Output the (x, y) coordinate of the center of the cell containing the given text.  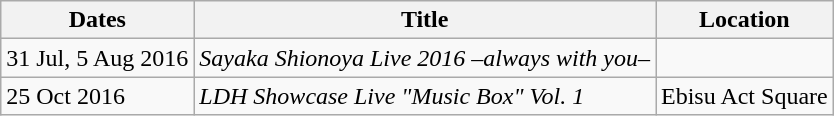
LDH Showcase Live "Music Box" Vol. 1 (425, 96)
25 Oct 2016 (98, 96)
Dates (98, 20)
Location (745, 20)
Sayaka Shionoya Live 2016 –always with you– (425, 58)
Ebisu Act Square (745, 96)
31 Jul, 5 Aug 2016 (98, 58)
Title (425, 20)
